Return [x, y] of the center of cell containing provided text 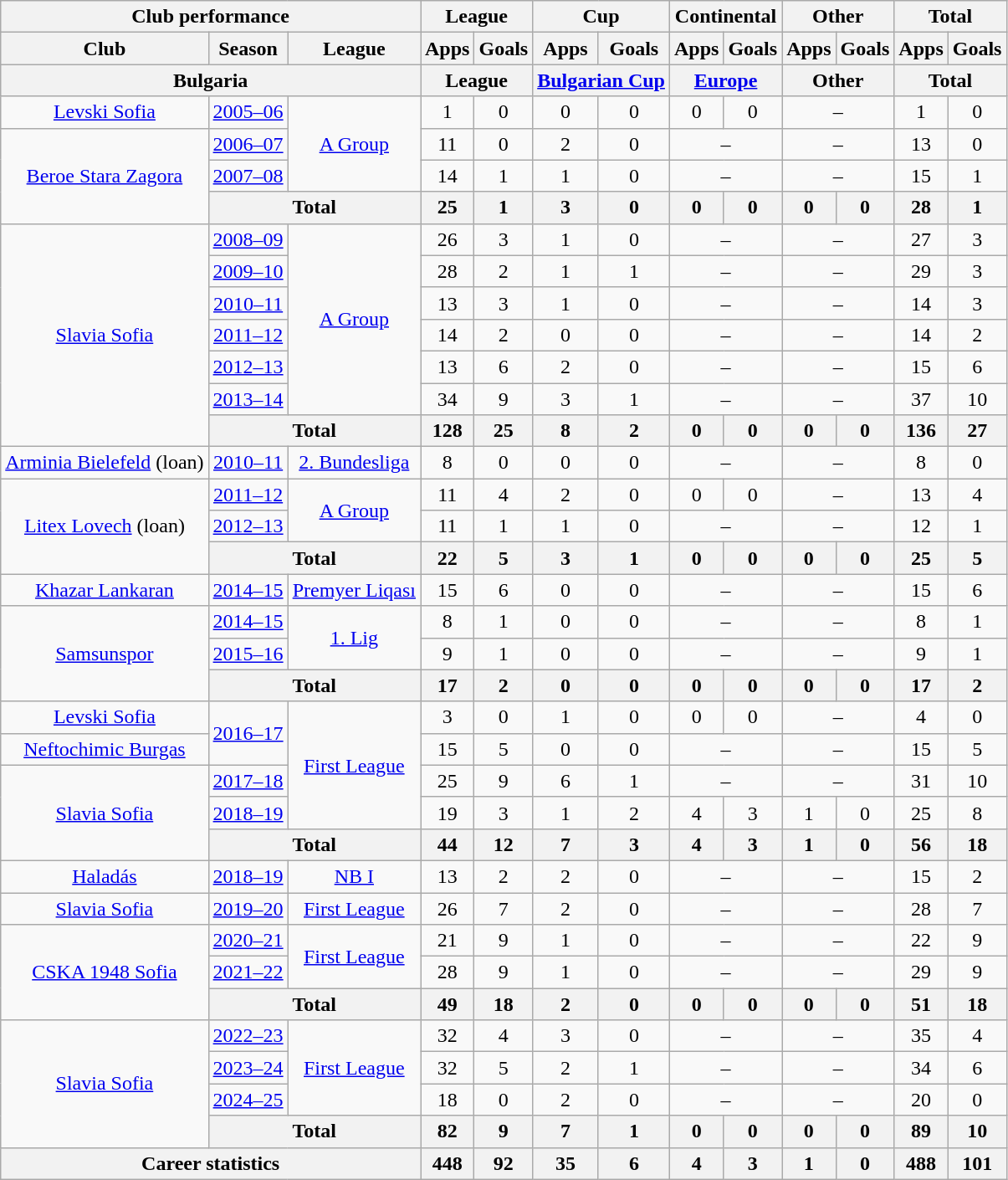
Europe [725, 80]
44 [447, 844]
21 [447, 941]
2005–06 [248, 112]
Club [105, 49]
Arminia Bielefeld (loan) [105, 463]
56 [921, 844]
37 [921, 399]
2013–14 [248, 399]
NB I [354, 876]
Bulgaria [211, 80]
Cup [601, 17]
Litex Lovech (loan) [105, 526]
488 [921, 1163]
82 [447, 1131]
Season [248, 49]
2022–23 [248, 1036]
Samsunspor [105, 654]
2020–21 [248, 941]
CSKA 1948 Sofia [105, 972]
2016–17 [248, 733]
Neftochimic Burgas [105, 749]
Bulgarian Cup [601, 80]
Beroe Stara Zagora [105, 176]
Club performance [211, 17]
Khazar Lankaran [105, 590]
128 [447, 431]
51 [921, 1004]
448 [447, 1163]
2017–18 [248, 781]
2023–24 [248, 1068]
19 [447, 813]
2008–09 [248, 239]
2021–22 [248, 972]
2006–07 [248, 144]
92 [504, 1163]
20 [921, 1100]
49 [447, 1004]
31 [921, 781]
Continental [725, 17]
2. Bundesliga [354, 463]
2024–25 [248, 1100]
2009–10 [248, 271]
2015–16 [248, 654]
2019–20 [248, 908]
Premyer Liqası [354, 590]
2007–08 [248, 176]
Haladás [105, 876]
101 [977, 1163]
89 [921, 1131]
Career statistics [211, 1163]
136 [921, 431]
1. Lig [354, 638]
